From the cell containing the given text, extract its center point as [X, Y] coordinate. 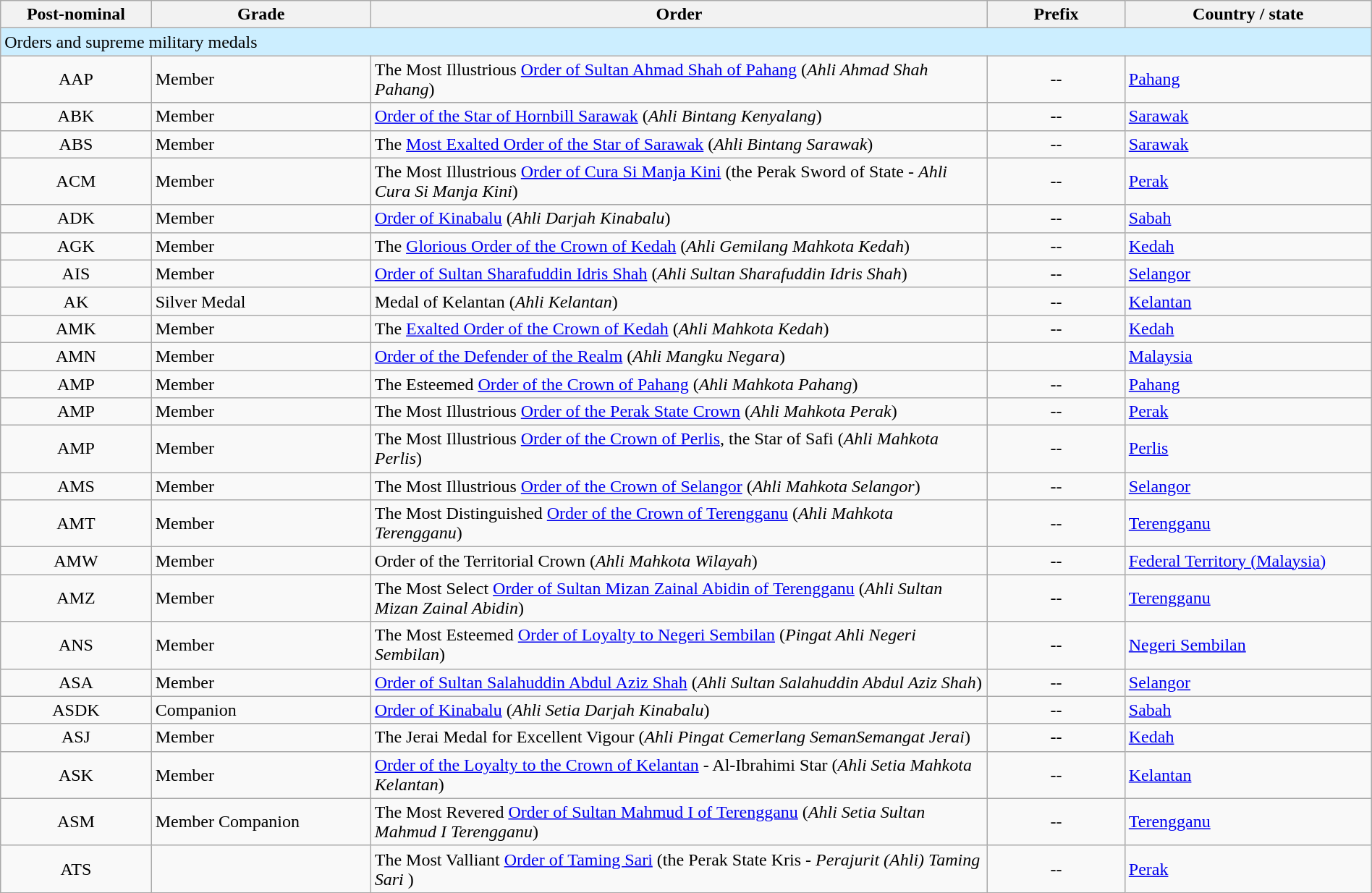
Order of the Star of Hornbill Sarawak (Ahli Bintang Kenyalang) [679, 117]
Malaysia [1248, 356]
The Jerai Medal for Excellent Vigour (Ahli Pingat Cemerlang SemanSemangat Jerai) [679, 737]
ACM [76, 181]
ATS [76, 868]
Medal of Kelantan (Ahli Kelantan) [679, 301]
The Most Illustrious Order of the Crown of Perlis, the Star of Safi (Ahli Mahkota Perlis) [679, 449]
AAP [76, 80]
ABK [76, 117]
Order of the Territorial Crown (Ahli Mahkota Wilayah) [679, 561]
ANS [76, 646]
Negeri Sembilan [1248, 646]
Grade [261, 14]
The Most Distinguished Order of the Crown of Terengganu (Ahli Mahkota Terengganu) [679, 524]
The Glorious Order of the Crown of Kedah (Ahli Gemilang Mahkota Kedah) [679, 246]
Order of the Loyalty to the Crown of Kelantan - Al-Ibrahimi Star (Ahli Setia Mahkota Kelantan) [679, 774]
AMZ [76, 598]
Order of Kinabalu (Ahli Setia Darjah Kinabalu) [679, 710]
ASDK [76, 710]
The Most Illustrious Order of Sultan Ahmad Shah of Pahang (Ahli Ahmad Shah Pahang) [679, 80]
Country / state [1248, 14]
Federal Territory (Malaysia) [1248, 561]
Prefix [1056, 14]
AMT [76, 524]
AMW [76, 561]
The Most Valliant Order of Taming Sari (the Perak State Kris - Perajurit (Ahli) Taming Sari ) [679, 868]
Order of Sultan Sharafuddin Idris Shah (Ahli Sultan Sharafuddin Idris Shah) [679, 274]
Order of the Defender of the Realm (Ahli Mangku Negara) [679, 356]
Perlis [1248, 449]
ASA [76, 682]
The Most Revered Order of Sultan Mahmud I of Terengganu (Ahli Setia Sultan Mahmud I Terengganu) [679, 822]
AMK [76, 329]
The Most Illustrious Order of the Perak State Crown (Ahli Mahkota Perak) [679, 412]
ABS [76, 144]
The Most Select Order of Sultan Mizan Zainal Abidin of Terengganu (Ahli Sultan Mizan Zainal Abidin) [679, 598]
The Esteemed Order of the Crown of Pahang (Ahli Mahkota Pahang) [679, 384]
AMN [76, 356]
ADK [76, 219]
The Most Esteemed Order of Loyalty to Negeri Sembilan (Pingat Ahli Negeri Sembilan) [679, 646]
Silver Medal [261, 301]
Companion [261, 710]
The Exalted Order of the Crown of Kedah (Ahli Mahkota Kedah) [679, 329]
AK [76, 301]
The Most Illustrious Order of the Crown of Selangor (Ahli Mahkota Selangor) [679, 486]
The Most Exalted Order of the Star of Sarawak (Ahli Bintang Sarawak) [679, 144]
ASJ [76, 737]
The Most Illustrious Order of Cura Si Manja Kini (the Perak Sword of State - Ahli Cura Si Manja Kini) [679, 181]
AIS [76, 274]
Order of Sultan Salahuddin Abdul Aziz Shah (Ahli Sultan Salahuddin Abdul Aziz Shah) [679, 682]
Order [679, 14]
ASK [76, 774]
Post-nominal [76, 14]
ASM [76, 822]
Order of Kinabalu (Ahli Darjah Kinabalu) [679, 219]
Orders and supreme military medals [686, 42]
AMS [76, 486]
AGK [76, 246]
Member Companion [261, 822]
